Locate the cell with the specified text and output its (X, Y) center coordinate. 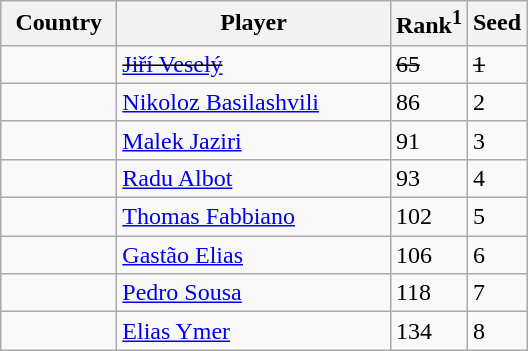
4 (496, 178)
3 (496, 140)
Pedro Sousa (254, 293)
Thomas Fabbiano (254, 217)
7 (496, 293)
Gastão Elias (254, 255)
Malek Jaziri (254, 140)
91 (428, 140)
5 (496, 217)
Rank1 (428, 24)
134 (428, 331)
Seed (496, 24)
8 (496, 331)
2 (496, 102)
106 (428, 255)
Nikoloz Basilashvili (254, 102)
Radu Albot (254, 178)
Player (254, 24)
93 (428, 178)
Country (59, 24)
Jiří Veselý (254, 64)
1 (496, 64)
102 (428, 217)
Elias Ymer (254, 331)
6 (496, 255)
65 (428, 64)
118 (428, 293)
86 (428, 102)
